Locate the cell with the specified text and output its [x, y] center coordinate. 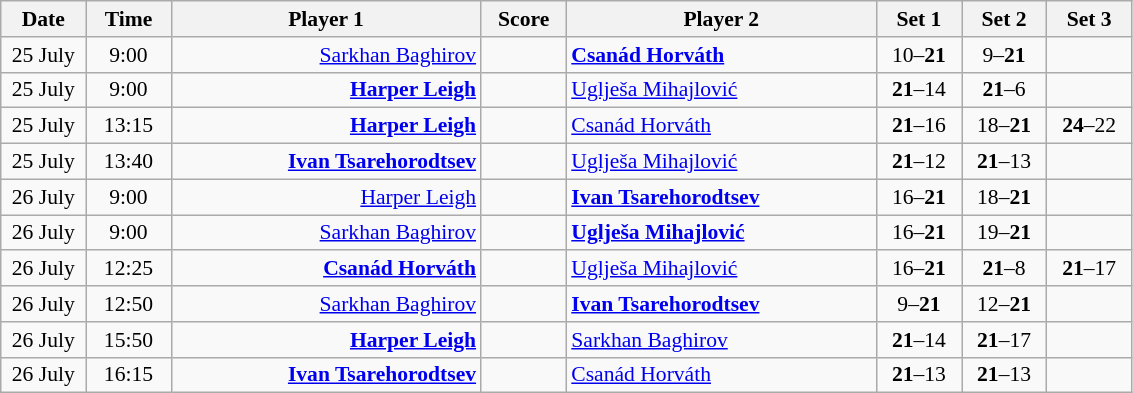
13:40 [128, 162]
Set 2 [1004, 19]
Date [44, 19]
21–12 [918, 162]
16:15 [128, 375]
Player 2 [721, 19]
13:15 [128, 126]
21–16 [918, 126]
15:50 [128, 340]
Player 1 [326, 19]
12–21 [1004, 304]
Score [524, 19]
10–21 [918, 55]
Time [128, 19]
24–22 [1090, 126]
19–21 [1004, 233]
Set 3 [1090, 19]
21–6 [1004, 90]
12:25 [128, 269]
Set 1 [918, 19]
21–8 [1004, 269]
12:50 [128, 304]
